Identify which cell holds the provided text, then report its (X, Y) central coordinate. 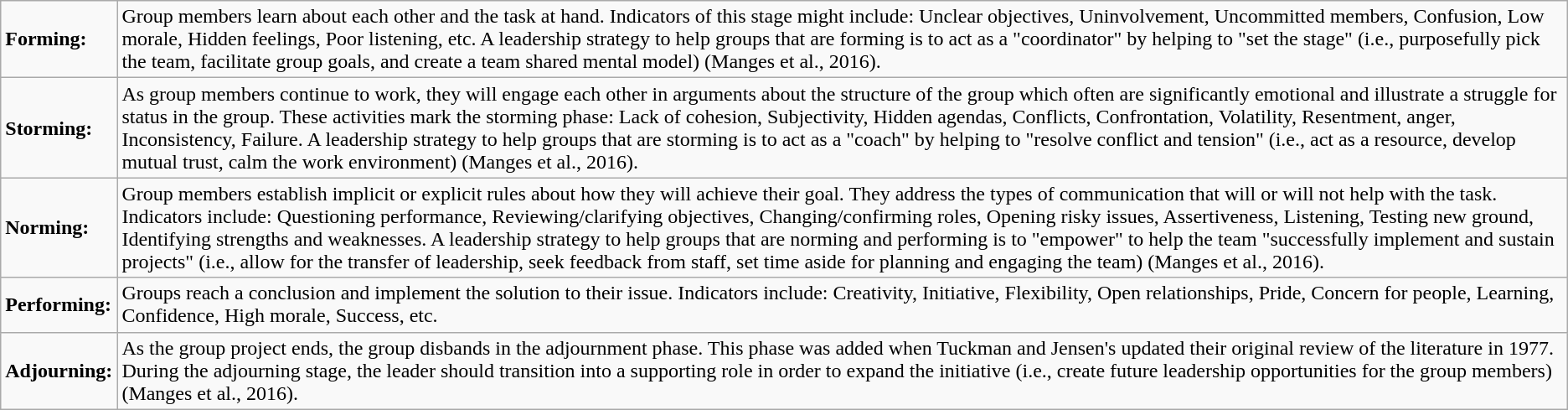
Storming: (59, 127)
Forming: (59, 39)
Adjourning: (59, 371)
Performing: (59, 305)
Norming: (59, 228)
